Determine the (X, Y) coordinate at the center of the cell enclosing the given text.  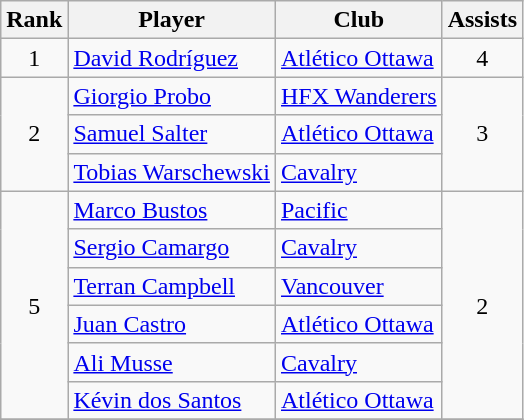
Kévin dos Santos (172, 400)
3 (482, 134)
1 (34, 58)
Giorgio Probo (172, 96)
Samuel Salter (172, 134)
4 (482, 58)
Rank (34, 20)
Player (172, 20)
Club (358, 20)
Ali Musse (172, 362)
Sergio Camargo (172, 248)
Marco Bustos (172, 210)
Vancouver (358, 286)
HFX Wanderers (358, 96)
Pacific (358, 210)
Terran Campbell (172, 286)
Assists (482, 20)
5 (34, 305)
Juan Castro (172, 324)
Tobias Warschewski (172, 172)
David Rodríguez (172, 58)
